Detect which cell encompasses the target text, then output its [x, y] center coordinate. 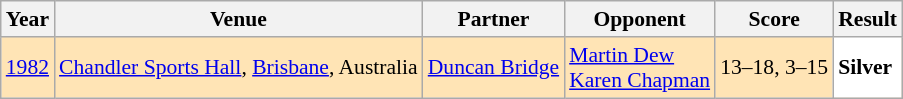
Martin Dew Karen Chapman [640, 68]
1982 [28, 68]
Result [868, 19]
Venue [238, 19]
Opponent [640, 19]
Silver [868, 68]
Year [28, 19]
Partner [494, 19]
13–18, 3–15 [774, 68]
Duncan Bridge [494, 68]
Score [774, 19]
Chandler Sports Hall, Brisbane, Australia [238, 68]
